Return (X, Y) of the center of cell containing provided text 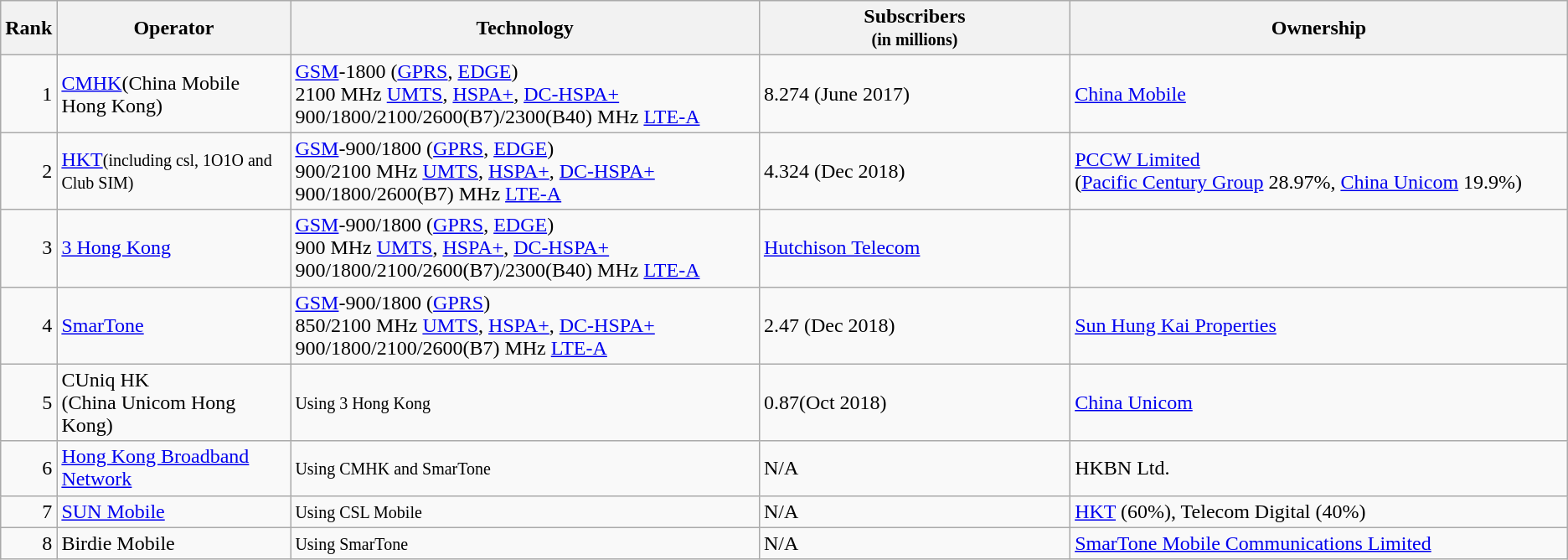
5 (28, 402)
GSM-900/1800 (GPRS, EDGE)900 MHz UMTS, HSPA+, DC-HSPA+ 900/1800/2100/2600(B7)/2300(B40) MHz LTE-A (525, 248)
Birdie Mobile (174, 543)
0.87(Oct 2018) (915, 402)
Using SmarTone (525, 543)
SUN Mobile (174, 511)
Rank (28, 29)
HKT(including csl, 1O1O and Club SIM) (174, 171)
8 (28, 543)
3 Hong Kong (174, 248)
Subscribers(in millions) (915, 29)
GSM-900/1800 (GPRS)850/2100 MHz UMTS, HSPA+, DC-HSPA+ 900/1800/2100/2600(B7) MHz LTE-A (525, 325)
2.47 (Dec 2018) (915, 325)
1 (28, 94)
4 (28, 325)
Operator (174, 29)
China Unicom (1319, 402)
Technology (525, 29)
Using 3 Hong Kong (525, 402)
8.274 (June 2017) (915, 94)
6 (28, 468)
Using CMHK and SmarTone (525, 468)
SmarTone (174, 325)
PCCW Limited(Pacific Century Group 28.97%, China Unicom 19.9%) (1319, 171)
HKT (60%), Telecom Digital (40%) (1319, 511)
Hutchison Telecom (915, 248)
GSM-900/1800 (GPRS, EDGE)900/2100 MHz UMTS, HSPA+, DC-HSPA+ 900/1800/2600(B7) MHz LTE-A (525, 171)
Ownership (1319, 29)
Using CSL Mobile (525, 511)
HKBN Ltd. (1319, 468)
SmarTone Mobile Communications Limited (1319, 543)
GSM-1800 (GPRS, EDGE)2100 MHz UMTS, HSPA+, DC-HSPA+ 900/1800/2100/2600(B7)/2300(B40) MHz LTE-A (525, 94)
Sun Hung Kai Properties (1319, 325)
7 (28, 511)
CUniq HK(China Unicom Hong Kong) (174, 402)
2 (28, 171)
Hong Kong Broadband Network (174, 468)
3 (28, 248)
4.324 (Dec 2018) (915, 171)
China Mobile (1319, 94)
CMHK(China Mobile Hong Kong) (174, 94)
